Locate the cell with the specified text and output its [x, y] center coordinate. 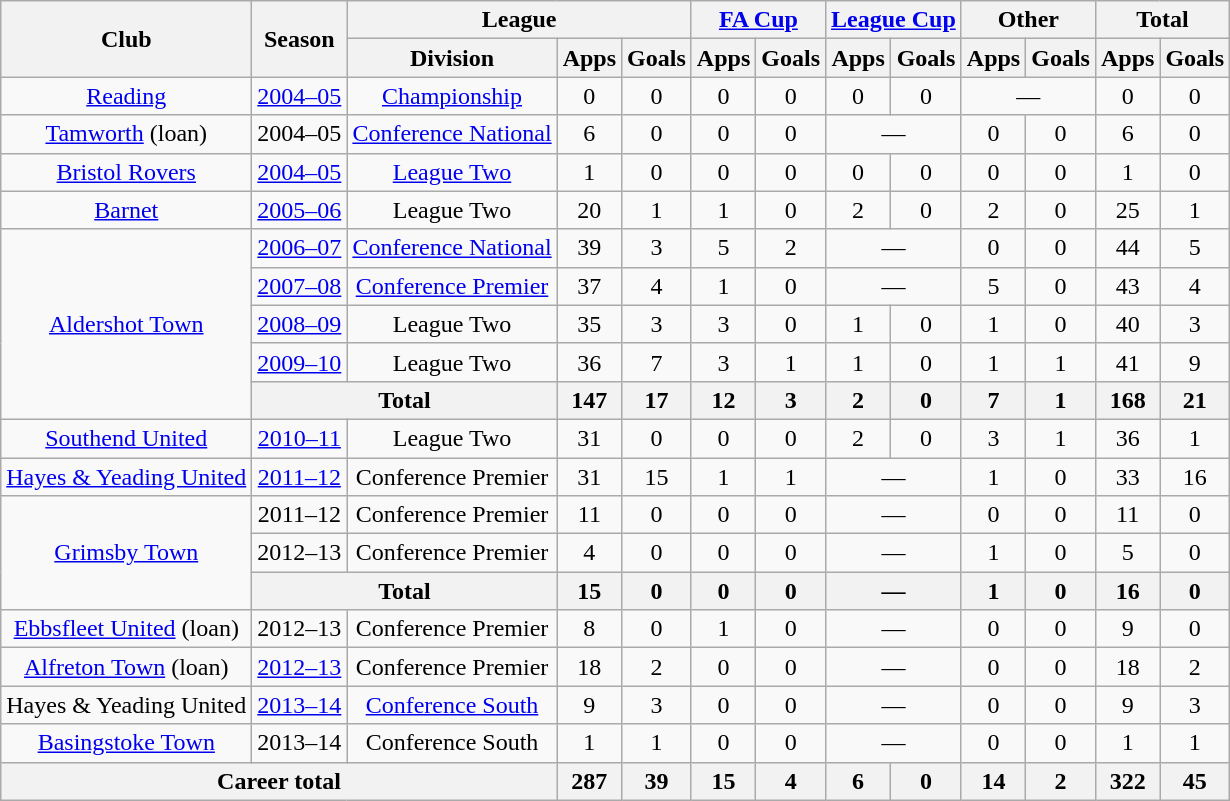
41 [1127, 362]
League Cup [894, 20]
Bristol Rovers [126, 172]
45 [1195, 781]
Championship [452, 96]
20 [589, 210]
25 [1127, 210]
287 [589, 781]
8 [589, 629]
35 [589, 324]
2007–08 [300, 286]
44 [1127, 248]
2005–06 [300, 210]
Grimsby Town [126, 553]
Club [126, 39]
2010–11 [300, 438]
14 [993, 781]
12 [723, 400]
322 [1127, 781]
Tamworth (loan) [126, 134]
Southend United [126, 438]
43 [1127, 286]
2008–09 [300, 324]
17 [657, 400]
FA Cup [758, 20]
37 [589, 286]
Season [300, 39]
Other [1028, 20]
21 [1195, 400]
33 [1127, 477]
168 [1127, 400]
Basingstoke Town [126, 743]
Ebbsfleet United (loan) [126, 629]
40 [1127, 324]
2009–10 [300, 362]
Career total [279, 781]
Division [452, 58]
Barnet [126, 210]
League [519, 20]
Aldershot Town [126, 324]
147 [589, 400]
Reading [126, 96]
Alfreton Town (loan) [126, 667]
2006–07 [300, 248]
